Find where the given text appears and provide that cell's center as [X, Y] coordinate. 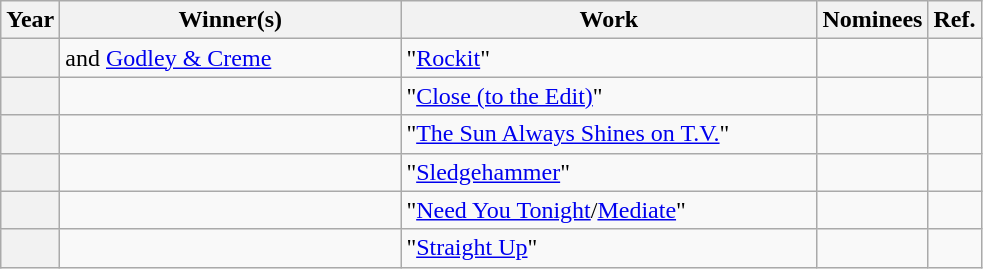
Nominees [872, 20]
"Sledgehammer" [609, 172]
"Need You Tonight/Mediate" [609, 210]
and Godley & Creme [230, 58]
Work [609, 20]
"Rockit" [609, 58]
"The Sun Always Shines on T.V." [609, 134]
"Straight Up" [609, 248]
"Close (to the Edit)" [609, 96]
Ref. [954, 20]
Winner(s) [230, 20]
Year [30, 20]
